Pinpoint the cell where the given text exists, returning its (X, Y) midpoint coordinate. 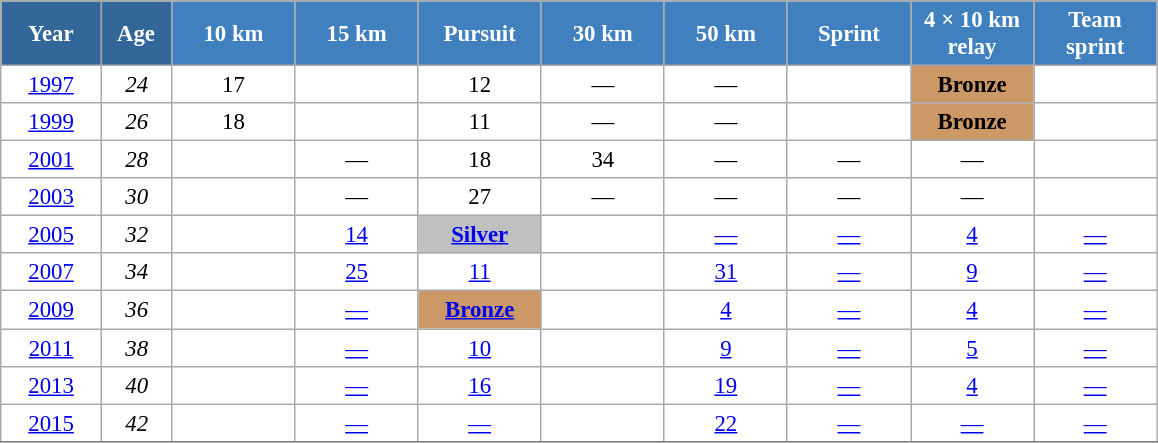
27 (480, 197)
2015 (52, 423)
1997 (52, 85)
40 (136, 385)
Team sprint (1096, 34)
5 (972, 348)
42 (136, 423)
26 (136, 122)
2001 (52, 160)
32 (136, 235)
14 (356, 235)
2007 (52, 273)
28 (136, 160)
19 (726, 385)
31 (726, 273)
Year (52, 34)
24 (136, 85)
10 km (234, 34)
2009 (52, 310)
4 × 10 km relay (972, 34)
30 km (602, 34)
17 (234, 85)
36 (136, 310)
Sprint (848, 34)
30 (136, 197)
Silver (480, 235)
12 (480, 85)
2005 (52, 235)
2011 (52, 348)
38 (136, 348)
2003 (52, 197)
1999 (52, 122)
50 km (726, 34)
2013 (52, 385)
22 (726, 423)
25 (356, 273)
16 (480, 385)
Pursuit (480, 34)
15 km (356, 34)
10 (480, 348)
Age (136, 34)
